Scan for the cell matching the given text and deliver its (X, Y) coordinate at center. 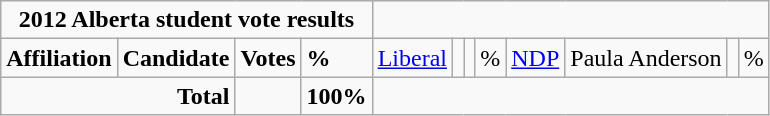
100% (336, 96)
Total (118, 96)
Candidate (176, 58)
Liberal (412, 58)
2012 Alberta student vote results (186, 20)
Votes (268, 58)
NDP (536, 58)
Affiliation (59, 58)
Paula Anderson (646, 58)
